Return the [X, Y] coordinate for the center point of the cell that contains the specified text.  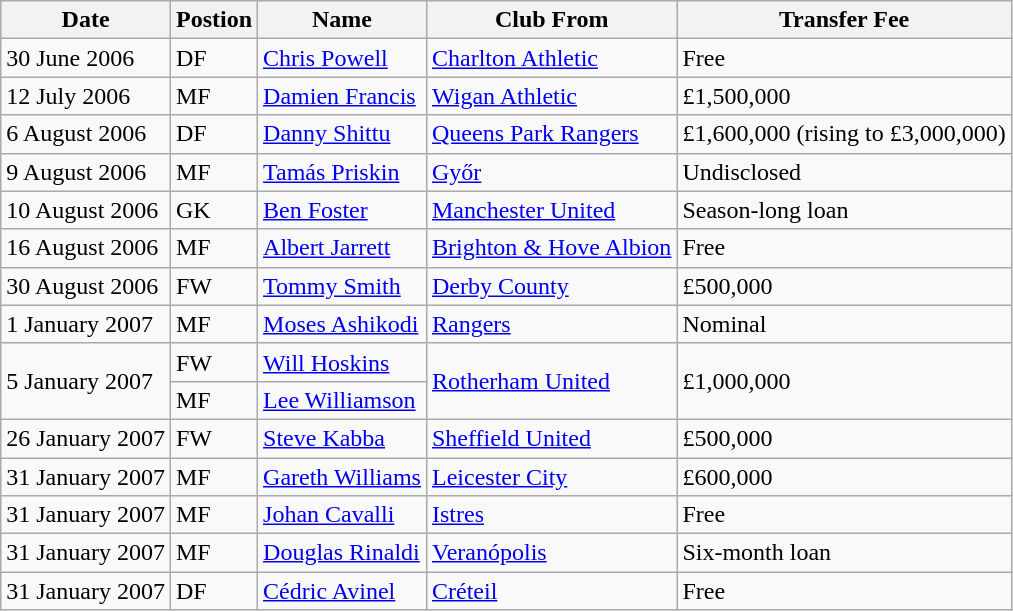
Tommy Smith [342, 286]
Créteil [551, 591]
Damien Francis [342, 96]
26 January 2007 [86, 438]
Tamás Priskin [342, 172]
Brighton & Hove Albion [551, 248]
30 August 2006 [86, 286]
Steve Kabba [342, 438]
Derby County [551, 286]
10 August 2006 [86, 210]
Undisclosed [844, 172]
Chris Powell [342, 58]
Rangers [551, 324]
Club From [551, 20]
Győr [551, 172]
9 August 2006 [86, 172]
£1,500,000 [844, 96]
Sheffield United [551, 438]
Charlton Athletic [551, 58]
Name [342, 20]
Manchester United [551, 210]
Queens Park Rangers [551, 134]
Veranópolis [551, 553]
30 June 2006 [86, 58]
Season-long loan [844, 210]
Istres [551, 515]
Johan Cavalli [342, 515]
Transfer Fee [844, 20]
Wigan Athletic [551, 96]
Six-month loan [844, 553]
Cédric Avinel [342, 591]
£600,000 [844, 477]
GK [214, 210]
Will Hoskins [342, 362]
Rotherham United [551, 381]
£1,000,000 [844, 381]
Postion [214, 20]
Nominal [844, 324]
Danny Shittu [342, 134]
Leicester City [551, 477]
1 January 2007 [86, 324]
Douglas Rinaldi [342, 553]
Ben Foster [342, 210]
12 July 2006 [86, 96]
Gareth Williams [342, 477]
5 January 2007 [86, 381]
Albert Jarrett [342, 248]
Lee Williamson [342, 400]
Date [86, 20]
£1,600,000 (rising to £3,000,000) [844, 134]
6 August 2006 [86, 134]
16 August 2006 [86, 248]
Moses Ashikodi [342, 324]
